For the text-containing cell, return its midpoint in [x, y] coordinate format. 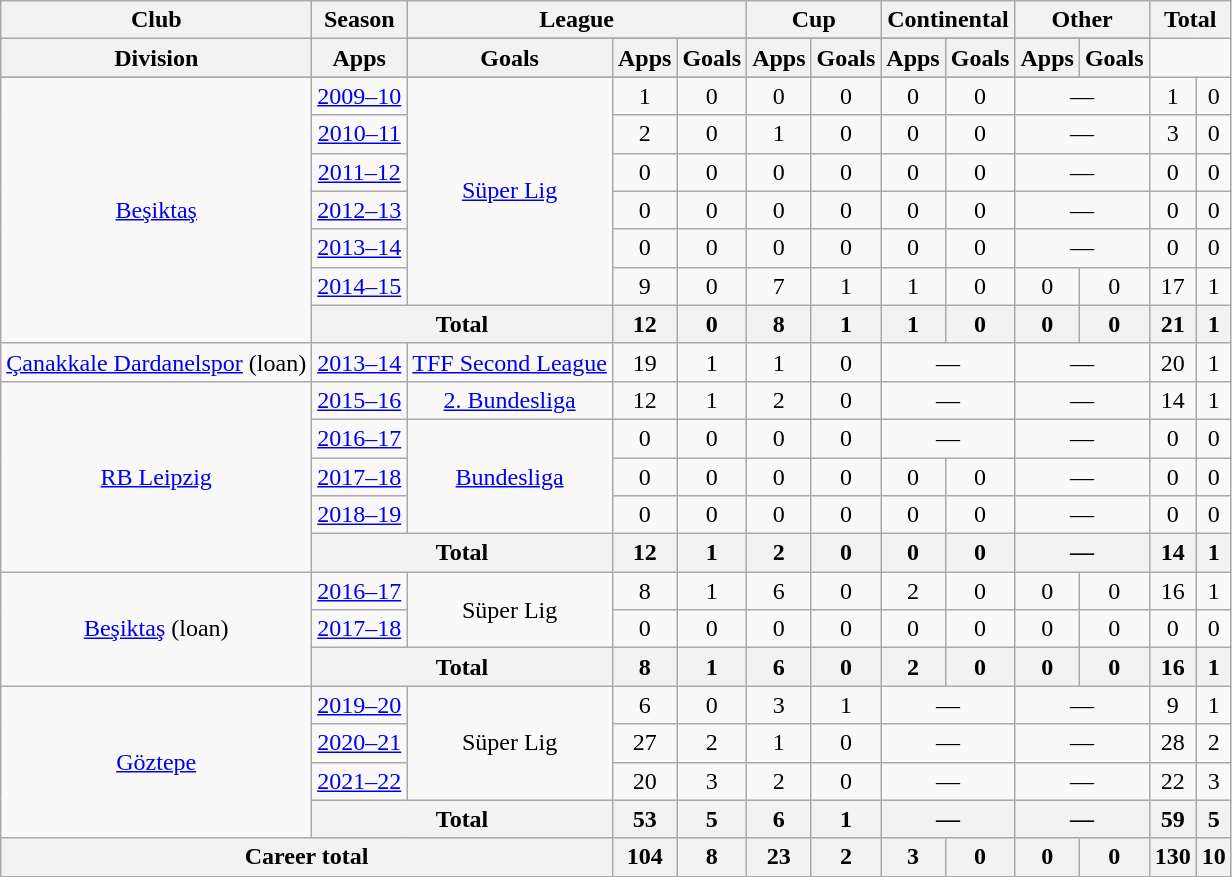
28 [1172, 743]
Çanakkale Dardanelspor (loan) [156, 362]
Season [360, 20]
Division [156, 58]
Beşiktaş [156, 210]
League [577, 20]
104 [644, 857]
130 [1172, 857]
2020–21 [360, 743]
2012–13 [360, 210]
53 [644, 819]
2. Bundesliga [510, 400]
2011–12 [360, 172]
59 [1172, 819]
2019–20 [360, 705]
2009–10 [360, 96]
Club [156, 20]
Cup [814, 20]
TFF Second League [510, 362]
22 [1172, 781]
2021–22 [360, 781]
2015–16 [360, 400]
27 [644, 743]
21 [1172, 324]
Beşiktaş (loan) [156, 629]
23 [779, 857]
2010–11 [360, 134]
2014–15 [360, 286]
Other [1082, 20]
10 [1214, 857]
RB Leipzig [156, 476]
Continental [948, 20]
17 [1172, 286]
Career total [307, 857]
7 [779, 286]
2018–19 [360, 515]
Bundesliga [510, 476]
19 [644, 362]
Göztepe [156, 762]
